Scan for the cell matching the given text and deliver its [x, y] coordinate at center. 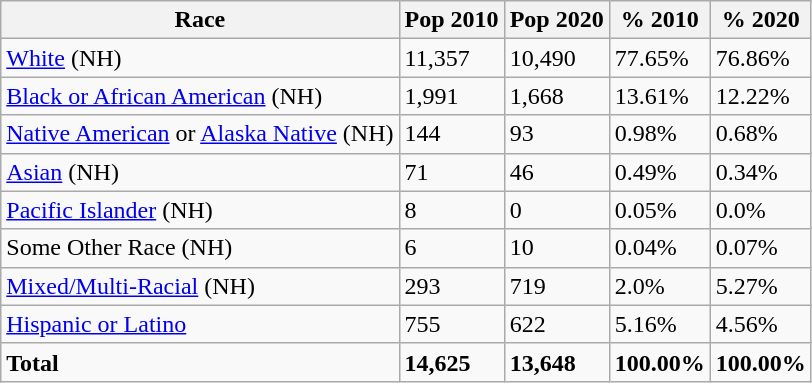
Asian (NH) [200, 172]
0.34% [760, 172]
0.68% [760, 134]
93 [556, 134]
Pacific Islander (NH) [200, 210]
71 [452, 172]
2.0% [660, 286]
6 [452, 248]
% 2010 [660, 20]
1,668 [556, 96]
622 [556, 324]
144 [452, 134]
10,490 [556, 58]
719 [556, 286]
Total [200, 362]
Hispanic or Latino [200, 324]
14,625 [452, 362]
Native American or Alaska Native (NH) [200, 134]
Pop 2010 [452, 20]
4.56% [760, 324]
12.22% [760, 96]
0.05% [660, 210]
0 [556, 210]
1,991 [452, 96]
Race [200, 20]
Mixed/Multi-Racial (NH) [200, 286]
0.0% [760, 210]
0.07% [760, 248]
0.98% [660, 134]
8 [452, 210]
46 [556, 172]
293 [452, 286]
11,357 [452, 58]
13,648 [556, 362]
755 [452, 324]
Black or African American (NH) [200, 96]
5.16% [660, 324]
13.61% [660, 96]
77.65% [660, 58]
10 [556, 248]
5.27% [760, 286]
0.04% [660, 248]
76.86% [760, 58]
Pop 2020 [556, 20]
% 2020 [760, 20]
0.49% [660, 172]
White (NH) [200, 58]
Some Other Race (NH) [200, 248]
